Return the [X, Y] coordinate for the center point of the cell that contains the specified text.  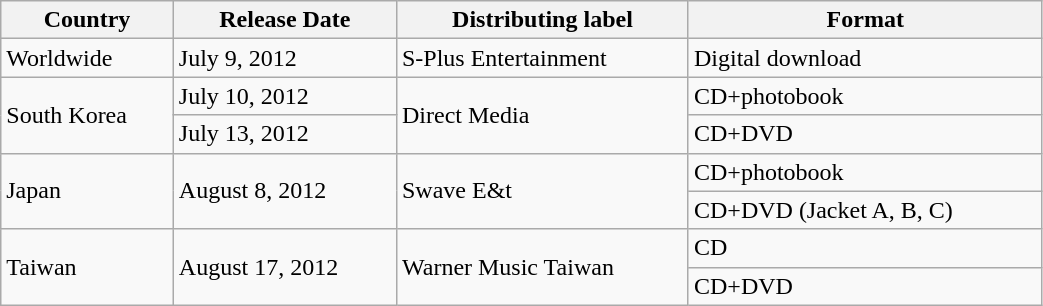
July 13, 2012 [284, 134]
Taiwan [88, 267]
Format [865, 20]
August 8, 2012 [284, 191]
Release Date [284, 20]
July 10, 2012 [284, 96]
August 17, 2012 [284, 267]
Warner Music Taiwan [542, 267]
Japan [88, 191]
Country [88, 20]
Swave E&t [542, 191]
CD+DVD (Jacket A, B, C) [865, 210]
Distributing label [542, 20]
Digital download [865, 58]
CD [865, 248]
S-Plus Entertainment [542, 58]
Worldwide [88, 58]
South Korea [88, 115]
Direct Media [542, 115]
July 9, 2012 [284, 58]
